Extract the (x, y) coordinate from the center of the cell holding the provided text.  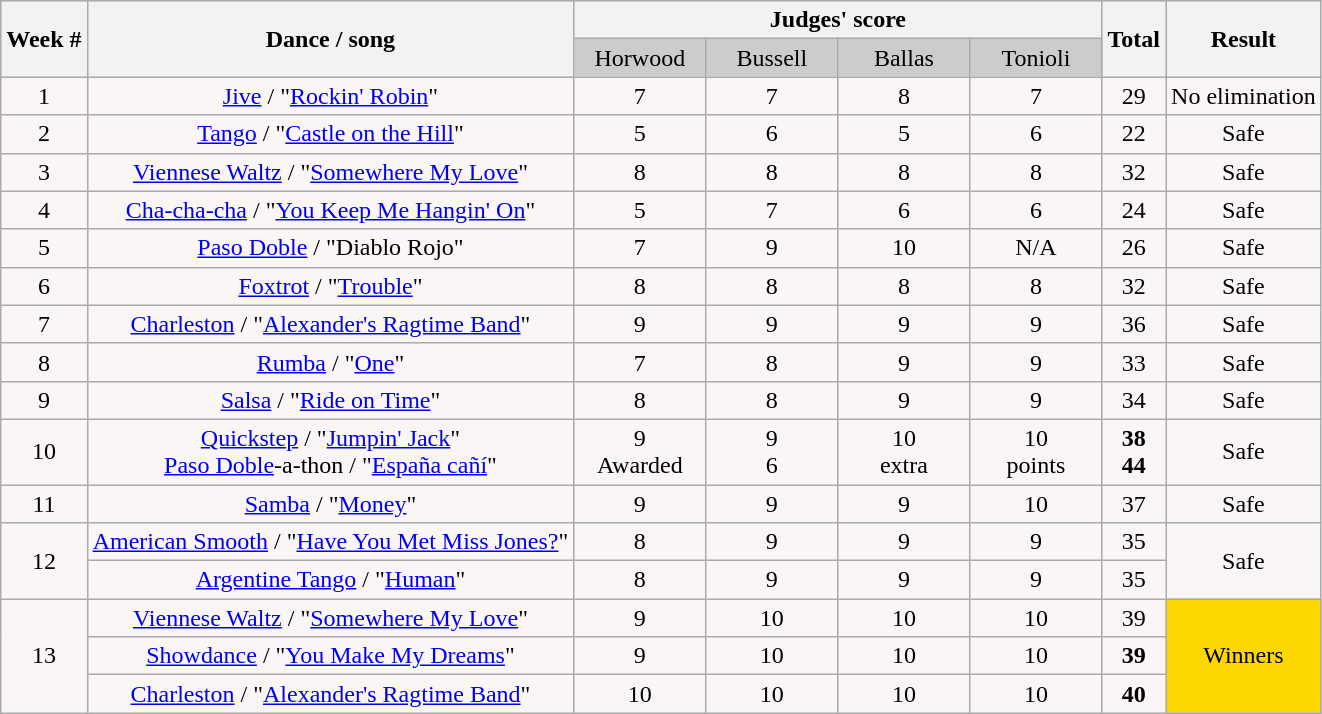
37 (1134, 503)
Cha-cha-cha / "You Keep Me Hangin' On" (330, 210)
3844 (1134, 452)
Winners (1244, 656)
Paso Doble / "Diablo Rojo" (330, 248)
Ballas (904, 58)
Argentine Tango / "Human" (330, 580)
Total (1134, 39)
2 (44, 134)
96 (772, 452)
Foxtrot / "Trouble" (330, 286)
Tonioli (1036, 58)
9Awarded (640, 452)
13 (44, 656)
No elimination (1244, 96)
Quickstep / "Jumpin' Jack"Paso Doble-a-thon / "España cañí" (330, 452)
10extra (904, 452)
3 (44, 172)
American Smooth / "Have You Met Miss Jones?" (330, 542)
36 (1134, 324)
Bussell (772, 58)
Samba / "Money" (330, 503)
Result (1244, 39)
26 (1134, 248)
29 (1134, 96)
Tango / "Castle on the Hill" (330, 134)
Horwood (640, 58)
11 (44, 503)
Rumba / "One" (330, 362)
40 (1134, 694)
24 (1134, 210)
Week # (44, 39)
Jive / "Rockin' Robin" (330, 96)
10points (1036, 452)
Salsa / "Ride on Time" (330, 400)
33 (1134, 362)
4 (44, 210)
12 (44, 561)
1 (44, 96)
Showdance / "You Make My Dreams" (330, 656)
Dance / song (330, 39)
Judges' score (838, 20)
34 (1134, 400)
22 (1134, 134)
N/A (1036, 248)
